Return [x, y] of the center of cell containing provided text 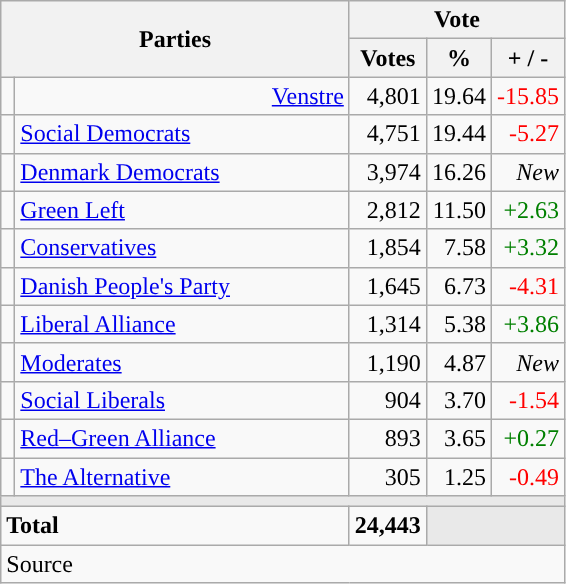
Vote [456, 20]
1,854 [388, 248]
Green Left [182, 210]
4,751 [388, 134]
1,645 [388, 286]
11.50 [458, 210]
+2.63 [528, 210]
Moderates [182, 362]
Source [283, 564]
19.64 [458, 96]
-1.54 [528, 400]
-4.31 [528, 286]
3,974 [388, 172]
Total [176, 526]
6.73 [458, 286]
1,314 [388, 324]
Conservatives [182, 248]
Votes [388, 58]
The Alternative [182, 477]
-0.49 [528, 477]
1,190 [388, 362]
5.38 [458, 324]
4.87 [458, 362]
Parties [176, 39]
3.70 [458, 400]
Venstre [182, 96]
1.25 [458, 477]
Denmark Democrats [182, 172]
-15.85 [528, 96]
Social Liberals [182, 400]
305 [388, 477]
Red–Green Alliance [182, 438]
Danish People's Party [182, 286]
+ / - [528, 58]
16.26 [458, 172]
% [458, 58]
+3.32 [528, 248]
3.65 [458, 438]
893 [388, 438]
19.44 [458, 134]
904 [388, 400]
24,443 [388, 526]
4,801 [388, 96]
-5.27 [528, 134]
Social Democrats [182, 134]
2,812 [388, 210]
Liberal Alliance [182, 324]
7.58 [458, 248]
+0.27 [528, 438]
+3.86 [528, 324]
